From the cell containing the given text, extract its center point as [x, y] coordinate. 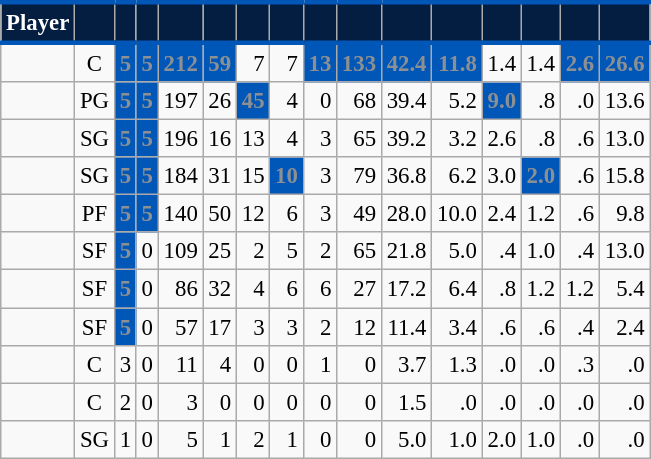
6.2 [457, 176]
15 [252, 176]
10.0 [457, 214]
Player [38, 22]
PG [95, 101]
27 [360, 289]
45 [252, 101]
31 [220, 176]
49 [360, 214]
212 [180, 62]
10 [286, 176]
3.4 [457, 327]
39.4 [406, 101]
26 [220, 101]
11.8 [457, 62]
11.4 [406, 327]
1.3 [457, 364]
5.4 [624, 289]
17 [220, 327]
.3 [580, 364]
36.8 [406, 176]
3.7 [406, 364]
140 [180, 214]
9.8 [624, 214]
32 [220, 289]
109 [180, 251]
184 [180, 176]
26.6 [624, 62]
196 [180, 139]
39.2 [406, 139]
6.4 [457, 289]
3.2 [457, 139]
21.8 [406, 251]
133 [360, 62]
86 [180, 289]
59 [220, 62]
42.4 [406, 62]
9.0 [502, 101]
25 [220, 251]
13.6 [624, 101]
50 [220, 214]
68 [360, 101]
197 [180, 101]
5.2 [457, 101]
16 [220, 139]
28.0 [406, 214]
3.0 [502, 176]
15.8 [624, 176]
79 [360, 176]
17.2 [406, 289]
PF [95, 214]
1.5 [406, 402]
11 [180, 364]
57 [180, 327]
